For the text-containing cell, return its midpoint in (X, Y) coordinate format. 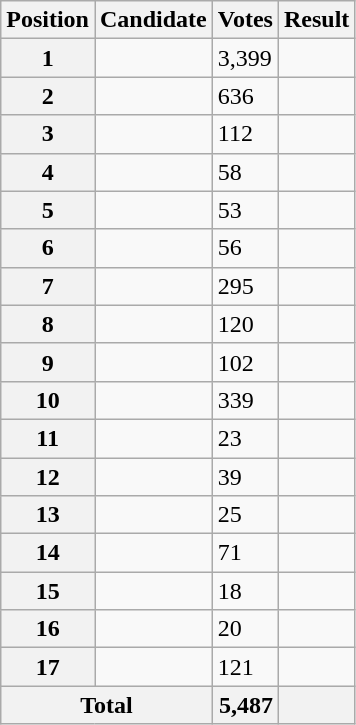
102 (245, 362)
1 (48, 58)
295 (245, 286)
339 (245, 400)
39 (245, 477)
56 (245, 248)
Votes (245, 20)
5,487 (245, 705)
Total (107, 705)
20 (245, 629)
15 (48, 591)
2 (48, 96)
6 (48, 248)
13 (48, 515)
120 (245, 324)
71 (245, 553)
25 (245, 515)
3 (48, 134)
11 (48, 438)
9 (48, 362)
7 (48, 286)
23 (245, 438)
112 (245, 134)
14 (48, 553)
3,399 (245, 58)
5 (48, 210)
121 (245, 667)
16 (48, 629)
4 (48, 172)
8 (48, 324)
10 (48, 400)
Position (48, 20)
17 (48, 667)
Candidate (153, 20)
Result (316, 20)
18 (245, 591)
12 (48, 477)
53 (245, 210)
636 (245, 96)
58 (245, 172)
